From the cell containing the given text, extract its center point as [X, Y] coordinate. 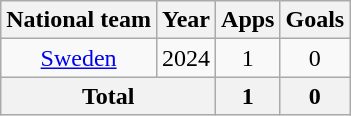
National team [79, 20]
2024 [186, 58]
Apps [248, 20]
Goals [315, 20]
Year [186, 20]
Total [108, 96]
Sweden [79, 58]
